Search for the cell housing the specified text and yield its (X, Y) center coordinate. 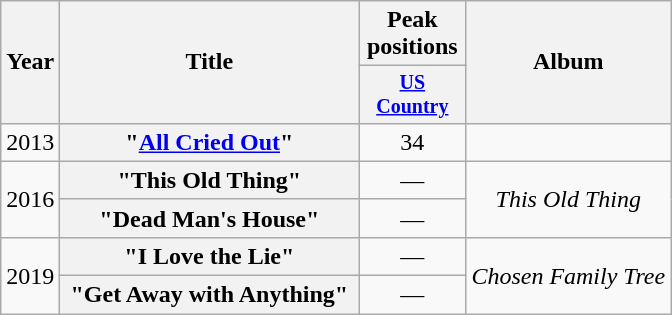
2016 (30, 199)
"This Old Thing" (210, 180)
Chosen Family Tree (568, 275)
2019 (30, 275)
34 (412, 142)
"Dead Man's House" (210, 218)
Peak positions (412, 34)
USCountry (412, 94)
"Get Away with Anything" (210, 295)
This Old Thing (568, 199)
2013 (30, 142)
Year (30, 62)
Title (210, 62)
Album (568, 62)
"I Love the Lie" (210, 256)
"All Cried Out" (210, 142)
